Extract the [X, Y] coordinate from the center of the cell holding the provided text.  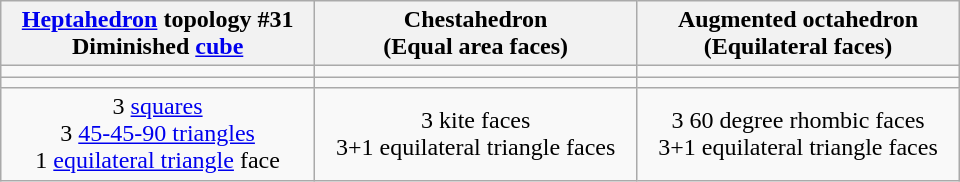
3 kite faces3+1 equilateral triangle faces [475, 134]
Chestahedron(Equal area faces) [475, 34]
Augmented octahedron(Equilateral faces) [798, 34]
3 60 degree rhombic faces3+1 equilateral triangle faces [798, 134]
Heptahedron topology #31Diminished cube [158, 34]
3 squares3 45-45-90 triangles1 equilateral triangle face [158, 134]
